Determine the [x, y] coordinate at the center of the cell enclosing the given text.  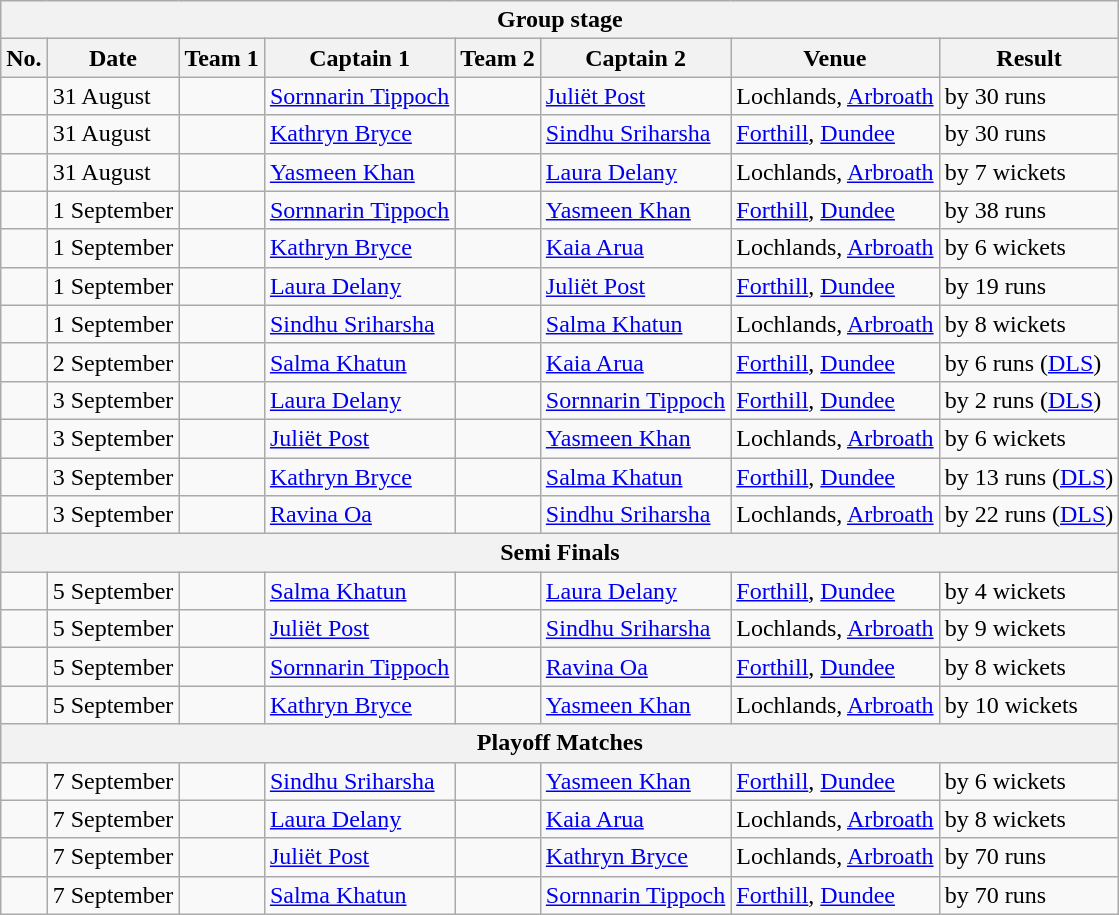
Team 2 [498, 58]
Group stage [560, 20]
Team 1 [222, 58]
by 13 runs (DLS) [1029, 477]
Date [113, 58]
by 22 runs (DLS) [1029, 515]
Venue [835, 58]
by 38 runs [1029, 210]
2 September [113, 362]
No. [24, 58]
by 2 runs (DLS) [1029, 400]
by 4 wickets [1029, 591]
by 19 runs [1029, 286]
Semi Finals [560, 553]
by 6 runs (DLS) [1029, 362]
Captain 2 [635, 58]
Result [1029, 58]
by 7 wickets [1029, 172]
by 10 wickets [1029, 705]
Playoff Matches [560, 743]
by 9 wickets [1029, 629]
Captain 1 [359, 58]
